Output the (x, y) coordinate of the center of the cell containing the given text.  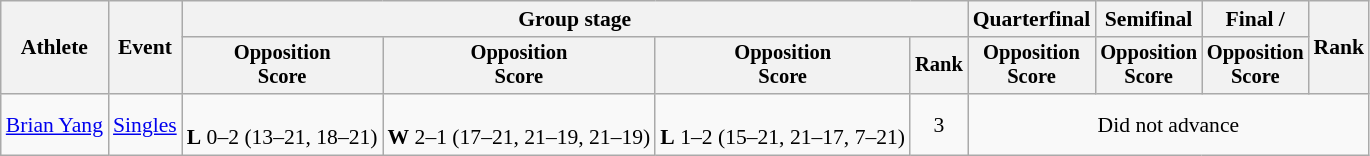
Quarterfinal (1032, 19)
Group stage (575, 19)
Final / (1256, 19)
Athlete (54, 48)
Event (145, 48)
Singles (145, 124)
Did not advance (1168, 124)
W 2–1 (17–21, 21–19, 21–19) (520, 124)
Brian Yang (54, 124)
3 (939, 124)
Semifinal (1148, 19)
L 0–2 (13–21, 18–21) (282, 124)
L 1–2 (15–21, 21–17, 7–21) (782, 124)
